Return the (x, y) coordinate for the center point of the cell that contains the specified text.  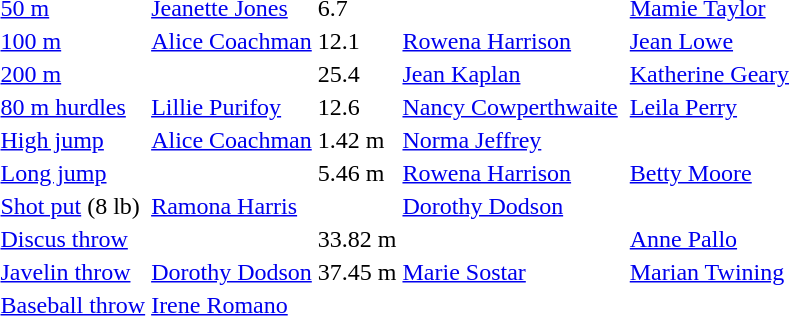
37.45 m (357, 272)
Ramona Harris (232, 206)
Marie Sostar (510, 272)
5.46 m (357, 173)
25.4 (357, 74)
Jean Lowe (709, 41)
Lillie Purifoy (232, 107)
Katherine Geary (709, 74)
33.82 m (357, 239)
1.42 m (357, 140)
Betty Moore (709, 173)
Anne Pallo (709, 239)
Leila Perry (709, 107)
Marian Twining (709, 272)
12.1 (357, 41)
12.6 (357, 107)
Nancy Cowperthwaite (510, 107)
Norma Jeffrey (510, 140)
Jean Kaplan (510, 74)
